Pinpoint the cell where the given text exists, returning its (X, Y) midpoint coordinate. 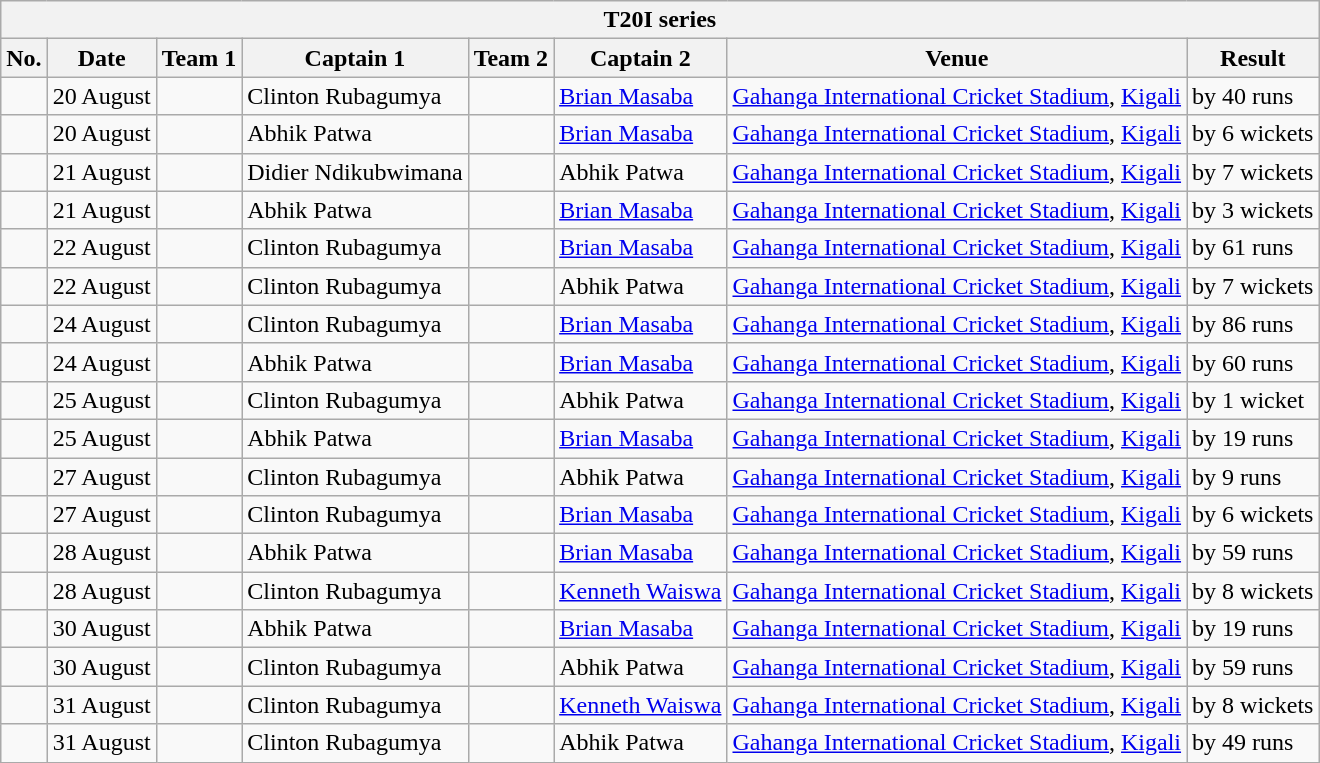
by 60 runs (1253, 362)
Venue (957, 58)
Captain 1 (355, 58)
Didier Ndikubwimana (355, 172)
Result (1253, 58)
by 40 runs (1253, 96)
Captain 2 (640, 58)
T20I series (660, 20)
by 1 wicket (1253, 400)
by 61 runs (1253, 248)
by 3 wickets (1253, 210)
by 49 runs (1253, 743)
Team 2 (511, 58)
by 9 runs (1253, 477)
Date (102, 58)
Team 1 (199, 58)
No. (24, 58)
by 86 runs (1253, 324)
